Output the (X, Y) coordinate of the center of the cell containing the given text.  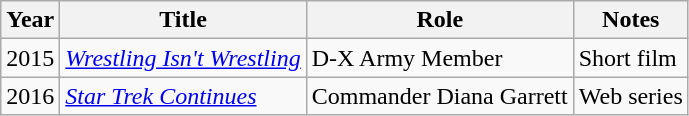
Notes (630, 20)
Web series (630, 96)
Short film (630, 58)
Star Trek Continues (183, 96)
Role (440, 20)
Wrestling Isn't Wrestling (183, 58)
2016 (30, 96)
D-X Army Member (440, 58)
2015 (30, 58)
Title (183, 20)
Year (30, 20)
Commander Diana Garrett (440, 96)
